Return the (X, Y) coordinate for the center point of the cell that contains the specified text.  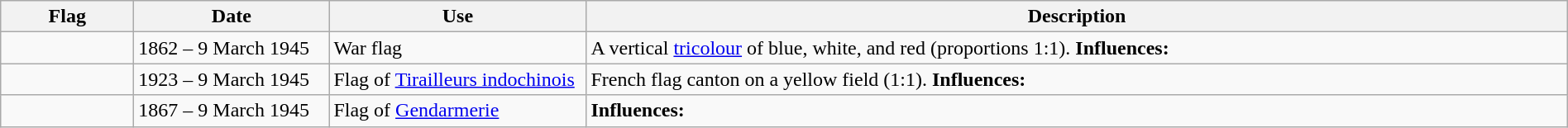
Use (458, 17)
War flag (458, 48)
Date (232, 17)
Description (1077, 17)
Flag (68, 17)
Flag of Tirailleurs indochinois (458, 79)
1862 – 9 March 1945 (232, 48)
1923 – 9 March 1945 (232, 79)
A vertical tricolour of blue, white, and red (proportions 1:1). Influences: (1077, 48)
Influences: (1077, 111)
French flag canton on a yellow field (1:1). Influences: (1077, 79)
1867 – 9 March 1945 (232, 111)
Flag of Gendarmerie (458, 111)
